Extract the (x, y) coordinate from the center of the cell holding the provided text.  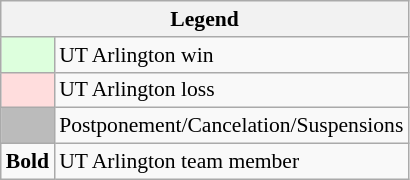
Bold (28, 162)
UT Arlington win (231, 55)
UT Arlington team member (231, 162)
Postponement/Cancelation/Suspensions (231, 126)
UT Arlington loss (231, 90)
Legend (205, 19)
